Search for the cell housing the specified text and yield its [x, y] center coordinate. 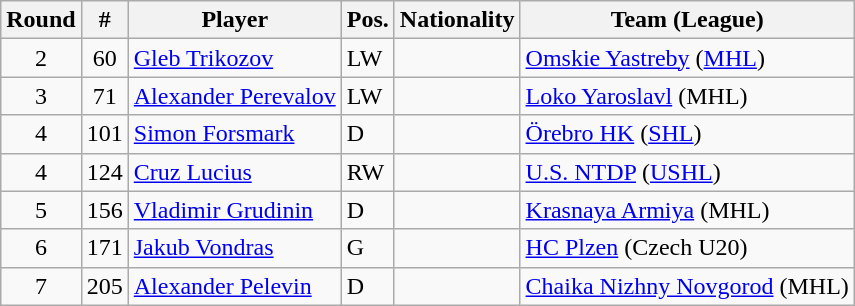
2 [41, 58]
Loko Yaroslavl (MHL) [687, 96]
205 [104, 286]
6 [41, 248]
156 [104, 210]
124 [104, 172]
Simon Forsmark [234, 134]
HC Plzen (Czech U20) [687, 248]
Nationality [457, 20]
Gleb Trikozov [234, 58]
171 [104, 248]
U.S. NTDP (USHL) [687, 172]
Player [234, 20]
Round [41, 20]
Örebro HK (SHL) [687, 134]
71 [104, 96]
5 [41, 210]
Krasnaya Armiya (MHL) [687, 210]
Jakub Vondras [234, 248]
Cruz Lucius [234, 172]
Alexander Perevalov [234, 96]
101 [104, 134]
Team (League) [687, 20]
RW [368, 172]
Alexander Pelevin [234, 286]
Chaika Nizhny Novgorod (MHL) [687, 286]
3 [41, 96]
7 [41, 286]
60 [104, 58]
# [104, 20]
Vladimir Grudinin [234, 210]
Pos. [368, 20]
G [368, 248]
Omskie Yastreby (MHL) [687, 58]
